From the cell containing the given text, extract its center point as [X, Y] coordinate. 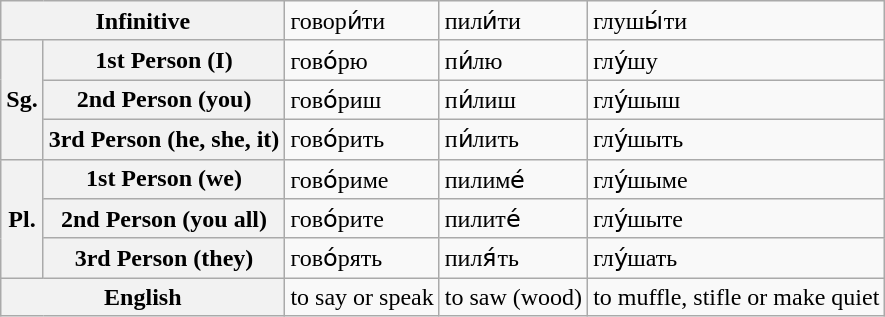
пилите́ [513, 219]
пили́ти [513, 21]
English [143, 297]
пи́лиш [513, 100]
глу́шыме [736, 179]
пилиме́ [513, 179]
Pl. [22, 218]
гово́риш [362, 100]
1st Person (I) [164, 60]
3rd Person (he, she, it) [164, 139]
пи́лю [513, 60]
глу́шыте [736, 219]
Infinitive [143, 21]
гово́риме [362, 179]
гово́рю [362, 60]
глу́шыть [736, 139]
глу́шыш [736, 100]
говори́ти [362, 21]
пи́лить [513, 139]
Sg. [22, 100]
to saw (wood) [513, 297]
глушы́ти [736, 21]
пиля́ть [513, 258]
гово́рять [362, 258]
глу́шать [736, 258]
глу́шу [736, 60]
to say or speak [362, 297]
to muffle, stifle or make quiet [736, 297]
1st Person (we) [164, 179]
2nd Person (you) [164, 100]
3rd Person (they) [164, 258]
2nd Person (you all) [164, 219]
гово́рить [362, 139]
гово́рите [362, 219]
